Search for the cell housing the specified text and yield its [x, y] center coordinate. 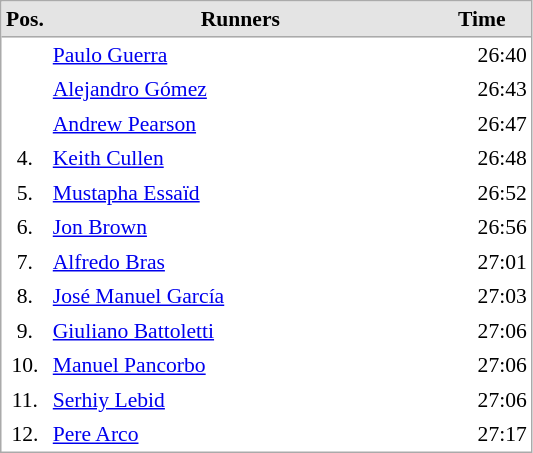
Mustapha Essaïd [240, 193]
26:43 [482, 89]
6. [26, 227]
Time [482, 20]
Manuel Pancorbo [240, 365]
Runners [240, 20]
Alejandro Gómez [240, 89]
Giuliano Battoletti [240, 331]
27:01 [482, 261]
11. [26, 399]
26:48 [482, 158]
Pere Arco [240, 434]
7. [26, 261]
27:17 [482, 434]
4. [26, 158]
26:40 [482, 55]
Paulo Guerra [240, 55]
Jon Brown [240, 227]
26:56 [482, 227]
Keith Cullen [240, 158]
9. [26, 331]
5. [26, 193]
10. [26, 365]
Alfredo Bras [240, 261]
26:47 [482, 123]
José Manuel García [240, 296]
Pos. [26, 20]
8. [26, 296]
Serhiy Lebid [240, 399]
12. [26, 434]
26:52 [482, 193]
Andrew Pearson [240, 123]
27:03 [482, 296]
